Provide the (X, Y) coordinate of the cell's center where the given text is located.  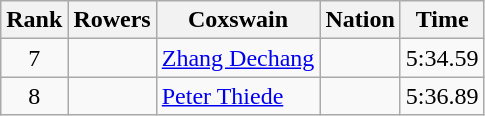
Peter Thiede (238, 96)
7 (34, 58)
Rowers (112, 20)
Zhang Dechang (238, 58)
5:36.89 (442, 96)
Coxswain (238, 20)
Rank (34, 20)
Time (442, 20)
8 (34, 96)
5:34.59 (442, 58)
Nation (360, 20)
